Return the [X, Y] coordinate for the center point of the cell that contains the specified text.  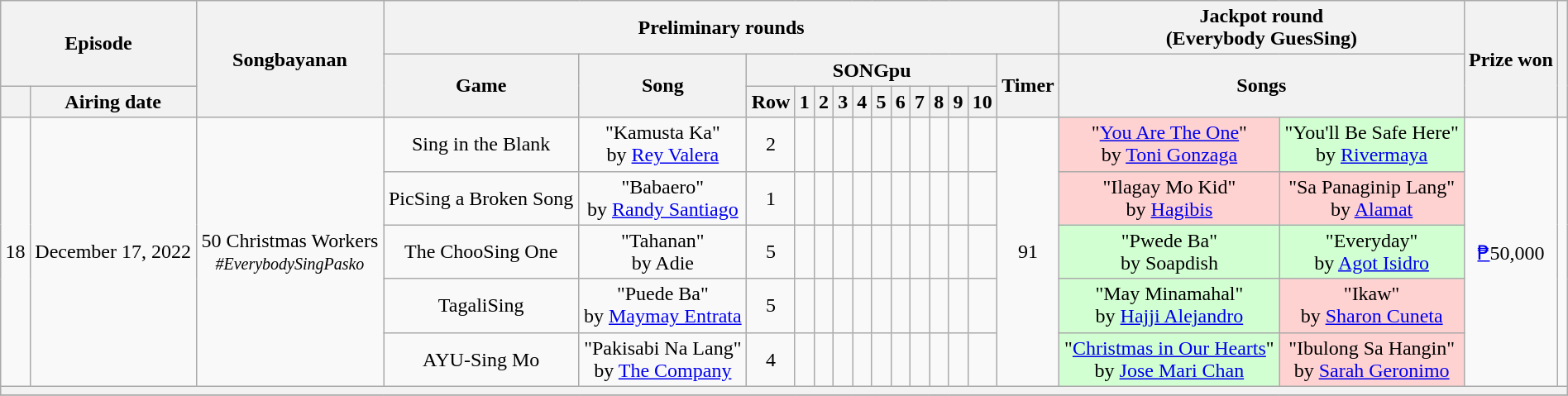
Game [481, 86]
"Everyday"by Agot Isidro [1371, 251]
"Ikaw"by Sharon Cuneta [1371, 306]
Songbayanan [289, 60]
"Ibulong Sa Hangin"by Sarah Geronimo [1371, 359]
Timer [1027, 86]
December 17, 2022 [112, 251]
6 [900, 102]
Preliminary rounds [721, 28]
"Puede Ba"by Maymay Entrata [663, 306]
3 [844, 102]
Row [771, 102]
"Tahanan"by Adie [663, 251]
Episode [98, 43]
"Christmas in Our Hearts"by Jose Mari Chan [1169, 359]
PicSing a Broken Song [481, 198]
"Sa Panaginip Lang"by Alamat [1371, 198]
"Kamusta Ka"by Rey Valera [663, 144]
AYU-Sing Mo [481, 359]
7 [920, 102]
Prize won [1511, 60]
18 [15, 251]
SONGpu [872, 70]
10 [982, 102]
"Pakisabi Na Lang"by The Company [663, 359]
Airing date [112, 102]
"May Minamahal"by Hajji Alejandro [1169, 306]
Jackpot round(Everybody GuesSing) [1262, 28]
"Babaero"by Randy Santiago [663, 198]
"You Are The One"by Toni Gonzaga [1169, 144]
Song [663, 86]
91 [1027, 251]
9 [958, 102]
₱50,000 [1511, 251]
The ChooSing One [481, 251]
"Ilagay Mo Kid"by Hagibis [1169, 198]
"You'll Be Safe Here"by Rivermaya [1371, 144]
TagaliSing [481, 306]
50 Christmas Workers#EverybodySingPasko [289, 251]
Sing in the Blank [481, 144]
"Pwede Ba"by Soapdish [1169, 251]
Songs [1262, 86]
8 [939, 102]
